For the text-containing cell, return its midpoint in [X, Y] coordinate format. 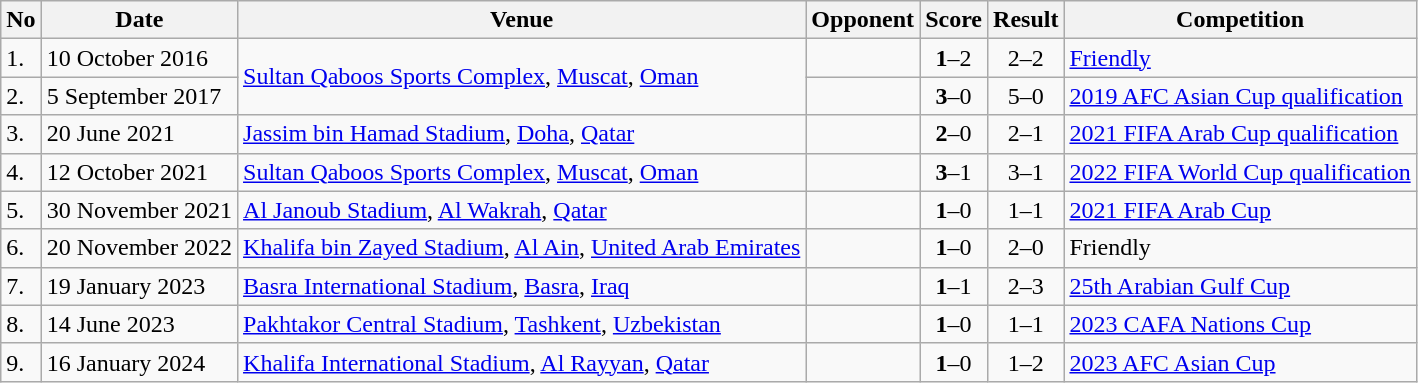
Result [1026, 20]
Opponent [863, 20]
14 June 2023 [139, 324]
9. [21, 362]
4. [21, 172]
12 October 2021 [139, 172]
25th Arabian Gulf Cup [1240, 286]
Al Janoub Stadium, Al Wakrah, Qatar [522, 210]
2019 AFC Asian Cup qualification [1240, 96]
5. [21, 210]
20 November 2022 [139, 248]
2021 FIFA Arab Cup qualification [1240, 134]
Date [139, 20]
3. [21, 134]
2–3 [1026, 286]
Basra International Stadium, Basra, Iraq [522, 286]
Jassim bin Hamad Stadium, Doha, Qatar [522, 134]
2022 FIFA World Cup qualification [1240, 172]
8. [21, 324]
Score [954, 20]
Khalifa International Stadium, Al Rayyan, Qatar [522, 362]
Competition [1240, 20]
16 January 2024 [139, 362]
7. [21, 286]
2–1 [1026, 134]
2023 AFC Asian Cup [1240, 362]
19 January 2023 [139, 286]
20 June 2021 [139, 134]
3–0 [954, 96]
5–0 [1026, 96]
Pakhtakor Central Stadium, Tashkent, Uzbekistan [522, 324]
10 October 2016 [139, 58]
2021 FIFA Arab Cup [1240, 210]
2023 CAFA Nations Cup [1240, 324]
2. [21, 96]
Venue [522, 20]
30 November 2021 [139, 210]
5 September 2017 [139, 96]
2–2 [1026, 58]
1. [21, 58]
No [21, 20]
6. [21, 248]
Khalifa bin Zayed Stadium, Al Ain, United Arab Emirates [522, 248]
